Capture the cell that displays the provided text and extract its (X, Y) central coordinate. 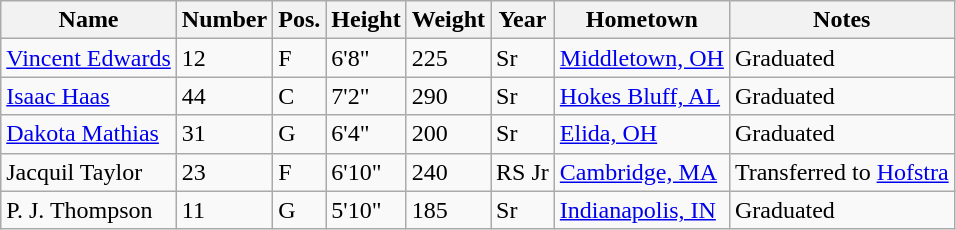
Jacquil Taylor (89, 172)
6'10" (366, 172)
200 (448, 134)
12 (224, 58)
23 (224, 172)
RS Jr (523, 172)
Elida, OH (642, 134)
7'2" (366, 96)
Middletown, OH (642, 58)
Transferred to Hofstra (842, 172)
Vincent Edwards (89, 58)
Name (89, 20)
Height (366, 20)
Indianapolis, IN (642, 210)
Isaac Haas (89, 96)
Pos. (300, 20)
240 (448, 172)
6'8" (366, 58)
185 (448, 210)
C (300, 96)
5'10" (366, 210)
Dakota Mathias (89, 134)
44 (224, 96)
Hometown (642, 20)
P. J. Thompson (89, 210)
Number (224, 20)
Year (523, 20)
225 (448, 58)
11 (224, 210)
6'4" (366, 134)
Weight (448, 20)
290 (448, 96)
31 (224, 134)
Notes (842, 20)
Hokes Bluff, AL (642, 96)
Cambridge, MA (642, 172)
